Provide the [x, y] coordinate of the cell's center where the given text is located.  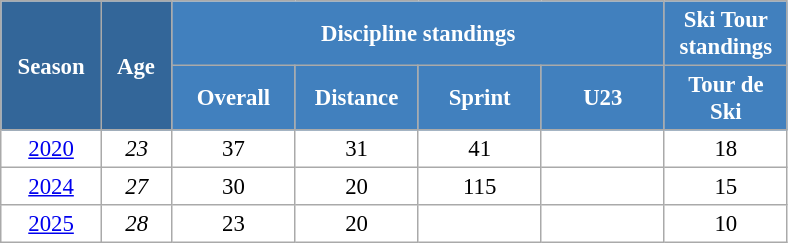
Tour deSki [726, 98]
Sprint [480, 98]
2020 [52, 149]
Overall [234, 98]
18 [726, 149]
31 [356, 149]
30 [234, 187]
Ski Tour standings [726, 34]
41 [480, 149]
Age [136, 66]
115 [480, 187]
Discipline standings [418, 34]
2025 [52, 224]
2024 [52, 187]
37 [234, 149]
10 [726, 224]
U23 [602, 98]
Season [52, 66]
15 [726, 187]
Distance [356, 98]
27 [136, 187]
28 [136, 224]
